Detect which cell encompasses the target text, then output its [X, Y] center coordinate. 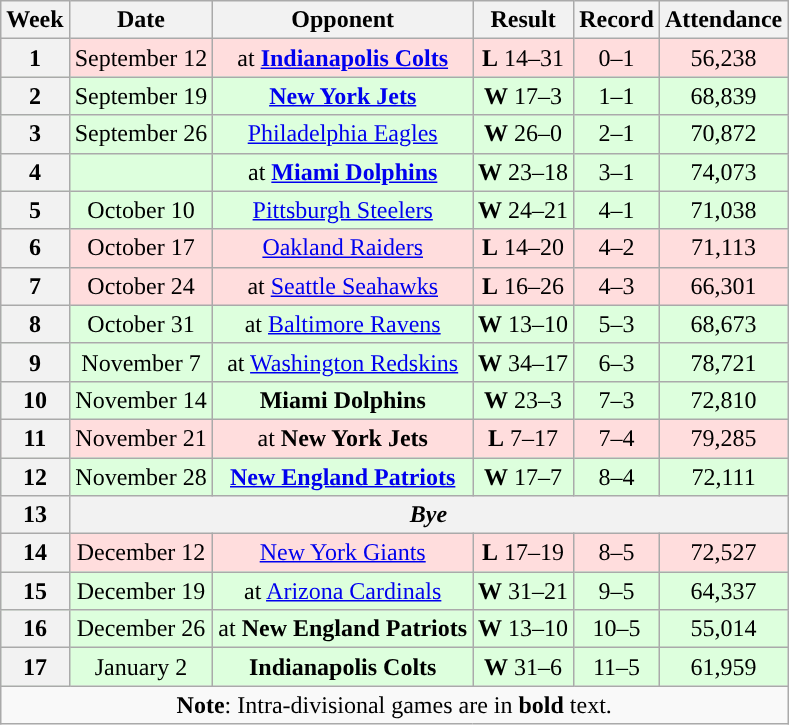
0–1 [617, 58]
79,285 [723, 438]
L 7–17 [524, 438]
Attendance [723, 20]
68,839 [723, 96]
Note: Intra-divisional games are in bold text. [394, 705]
4–3 [617, 286]
November 21 [141, 438]
Indianapolis Colts [343, 667]
56,238 [723, 58]
December 26 [141, 629]
64,337 [723, 591]
72,810 [723, 400]
W 17–3 [524, 96]
71,113 [723, 248]
6–3 [617, 362]
11 [35, 438]
72,527 [723, 553]
6 [35, 248]
W 24–21 [524, 210]
October 24 [141, 286]
L 17–19 [524, 553]
at Indianapolis Colts [343, 58]
Oakland Raiders [343, 248]
at Washington Redskins [343, 362]
September 19 [141, 96]
W 34–17 [524, 362]
Miami Dolphins [343, 400]
L 16–26 [524, 286]
11–5 [617, 667]
September 12 [141, 58]
4 [35, 172]
9–5 [617, 591]
5–3 [617, 324]
15 [35, 591]
1 [35, 58]
at New York Jets [343, 438]
10–5 [617, 629]
December 19 [141, 591]
8 [35, 324]
3 [35, 134]
5 [35, 210]
2 [35, 96]
Bye [428, 515]
1–1 [617, 96]
W 17–7 [524, 477]
Opponent [343, 20]
2–1 [617, 134]
12 [35, 477]
L 14–31 [524, 58]
W 23–3 [524, 400]
78,721 [723, 362]
8–5 [617, 553]
Pittsburgh Steelers [343, 210]
October 31 [141, 324]
New York Giants [343, 553]
W 31–21 [524, 591]
L 14–20 [524, 248]
New England Patriots [343, 477]
at Seattle Seahawks [343, 286]
9 [35, 362]
November 28 [141, 477]
W 26–0 [524, 134]
November 14 [141, 400]
New York Jets [343, 96]
7–3 [617, 400]
8–4 [617, 477]
4–1 [617, 210]
72,111 [723, 477]
70,872 [723, 134]
Record [617, 20]
W 23–18 [524, 172]
October 10 [141, 210]
66,301 [723, 286]
55,014 [723, 629]
at New England Patriots [343, 629]
61,959 [723, 667]
10 [35, 400]
W 31–6 [524, 667]
71,038 [723, 210]
Result [524, 20]
January 2 [141, 667]
at Baltimore Ravens [343, 324]
68,673 [723, 324]
7 [35, 286]
at Arizona Cardinals [343, 591]
Philadelphia Eagles [343, 134]
Week [35, 20]
October 17 [141, 248]
November 7 [141, 362]
4–2 [617, 248]
Date [141, 20]
74,073 [723, 172]
3–1 [617, 172]
at Miami Dolphins [343, 172]
December 12 [141, 553]
13 [35, 515]
September 26 [141, 134]
7–4 [617, 438]
16 [35, 629]
14 [35, 553]
17 [35, 667]
